For the text-containing cell, return its midpoint in [x, y] coordinate format. 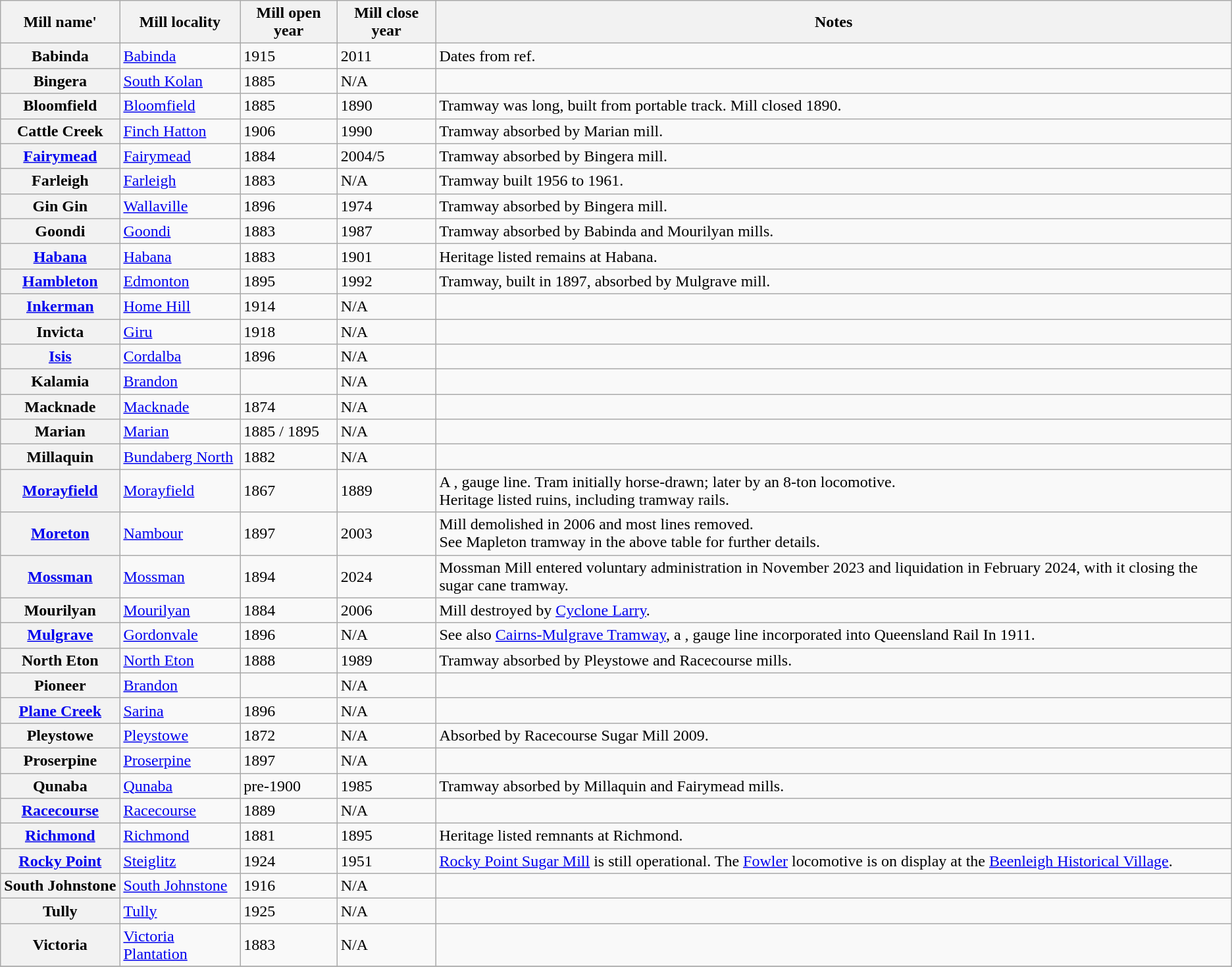
1872 [288, 735]
Cattle Creek [61, 131]
Pioneer [61, 685]
2004/5 [386, 156]
2003 [386, 533]
1987 [386, 231]
1881 [288, 836]
Bingera [61, 81]
1885 / 1895 [288, 432]
Tramway, built in 1897, absorbed by Mulgrave mill. [833, 281]
Mill name' [61, 22]
Edmonton [180, 281]
Steiglitz [180, 861]
Mossman Mill entered voluntary administration in November 2023 and liquidation in February 2024, with it closing the sugar cane tramway. [833, 577]
See also Cairns-Mulgrave Tramway, a , gauge line incorporated into Queensland Rail In 1911. [833, 635]
1882 [288, 457]
Mill close year [386, 22]
Millaquin [61, 457]
1992 [386, 281]
Mill locality [180, 22]
Kalamia [61, 382]
Victoria Plantation [180, 945]
1924 [288, 861]
1951 [386, 861]
Hambleton [61, 281]
A , gauge line. Tram initially horse-drawn; later by an 8-ton locomotive. Heritage listed ruins, including tramway rails. [833, 491]
Mill demolished in 2006 and most lines removed. See Mapleton tramway in the above table for further details. [833, 533]
Nambour [180, 533]
1914 [288, 306]
1867 [288, 491]
Cordalba [180, 357]
Heritage listed remnants at Richmond. [833, 836]
2006 [386, 610]
Gordonvale [180, 635]
pre-1900 [288, 785]
Tramway absorbed by Marian mill. [833, 131]
Victoria [61, 945]
Notes [833, 22]
1974 [386, 206]
South Kolan [180, 81]
1985 [386, 785]
1906 [288, 131]
Wallaville [180, 206]
1874 [288, 407]
1890 [386, 106]
Gin Gin [61, 206]
Absorbed by Racecourse Sugar Mill 2009. [833, 735]
Invicta [61, 331]
2024 [386, 577]
1990 [386, 131]
Tramway absorbed by Pleystowe and Racecourse mills. [833, 660]
Dates from ref. [833, 56]
2011 [386, 56]
Bundaberg North [180, 457]
Tramway built 1956 to 1961. [833, 181]
1894 [288, 577]
Mill open year [288, 22]
Isis [61, 357]
Tramway absorbed by Babinda and Mourilyan mills. [833, 231]
1915 [288, 56]
1888 [288, 660]
Inkerman [61, 306]
1925 [288, 911]
Moreton [61, 533]
Sarina [180, 710]
Mulgrave [61, 635]
Rocky Point Sugar Mill is still operational. The Fowler locomotive is on display at the Beenleigh Historical Village. [833, 861]
Tramway absorbed by Millaquin and Fairymead mills. [833, 785]
1918 [288, 331]
Tramway was long, built from portable track. Mill closed 1890. [833, 106]
Finch Hatton [180, 131]
1901 [386, 256]
Plane Creek [61, 710]
Rocky Point [61, 861]
Home Hill [180, 306]
1916 [288, 886]
Giru [180, 331]
Mill destroyed by Cyclone Larry. [833, 610]
1989 [386, 660]
Heritage listed remains at Habana. [833, 256]
